Identify which cell holds the provided text, then report its (X, Y) central coordinate. 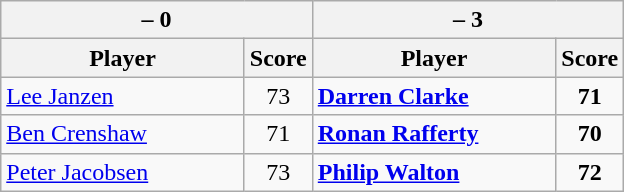
Ronan Rafferty (434, 134)
Peter Jacobsen (123, 172)
Lee Janzen (123, 96)
– 0 (157, 20)
– 3 (468, 20)
Darren Clarke (434, 96)
Ben Crenshaw (123, 134)
70 (590, 134)
Philip Walton (434, 172)
72 (590, 172)
